Output the (x, y) coordinate of the center of the cell containing the given text.  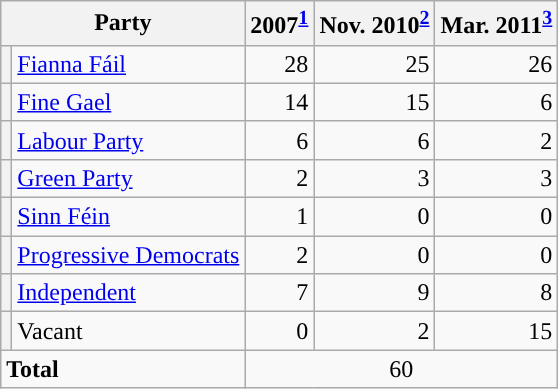
60 (402, 369)
8 (496, 293)
Progressive Democrats (128, 255)
Sinn Féin (128, 217)
Nov. 20102 (374, 24)
Fianna Fáil (128, 64)
20071 (280, 24)
Mar. 20113 (496, 24)
Labour Party (128, 140)
9 (374, 293)
25 (374, 64)
28 (280, 64)
Fine Gael (128, 102)
Party (123, 24)
7 (280, 293)
14 (280, 102)
1 (280, 217)
26 (496, 64)
Green Party (128, 178)
Independent (128, 293)
Vacant (128, 331)
Total (123, 369)
